Return the (X, Y) coordinate for the center point of the cell that contains the specified text.  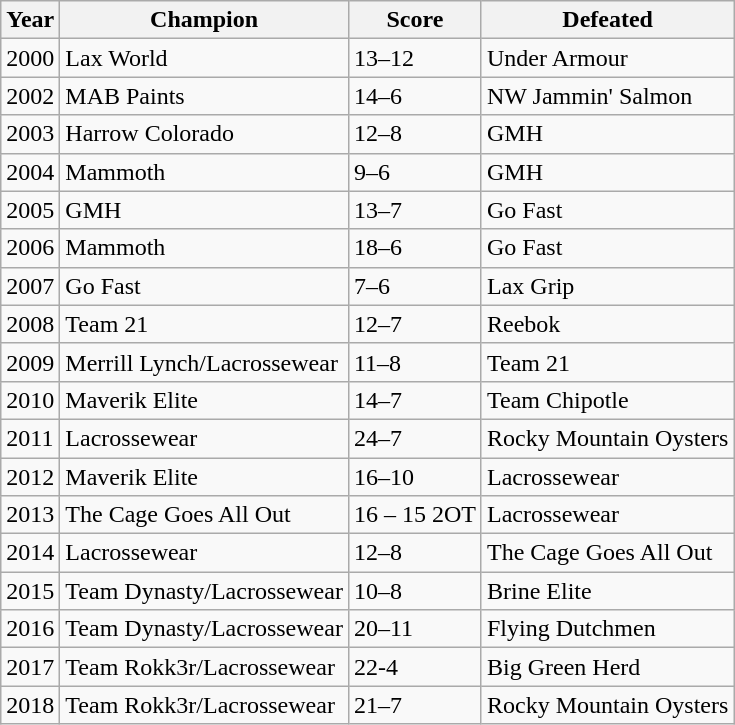
Score (414, 20)
Year (30, 20)
2010 (30, 400)
2011 (30, 438)
2014 (30, 553)
2000 (30, 58)
Flying Dutchmen (607, 629)
Under Armour (607, 58)
Team Chipotle (607, 400)
2006 (30, 248)
Harrow Colorado (204, 134)
2007 (30, 286)
2009 (30, 362)
13–7 (414, 210)
2015 (30, 591)
7–6 (414, 286)
Brine Elite (607, 591)
Merrill Lynch/Lacrossewear (204, 362)
14–7 (414, 400)
9–6 (414, 172)
18–6 (414, 248)
2008 (30, 324)
2005 (30, 210)
2013 (30, 515)
24–7 (414, 438)
MAB Paints (204, 96)
2018 (30, 705)
16 – 15 2OT (414, 515)
2004 (30, 172)
13–12 (414, 58)
14–6 (414, 96)
12–7 (414, 324)
Lax World (204, 58)
2016 (30, 629)
2017 (30, 667)
20–11 (414, 629)
2012 (30, 477)
22-4 (414, 667)
Lax Grip (607, 286)
2003 (30, 134)
Champion (204, 20)
11–8 (414, 362)
16–10 (414, 477)
Big Green Herd (607, 667)
Reebok (607, 324)
NW Jammin' Salmon (607, 96)
10–8 (414, 591)
Defeated (607, 20)
21–7 (414, 705)
2002 (30, 96)
